Pinpoint the cell where the given text exists, returning its (X, Y) midpoint coordinate. 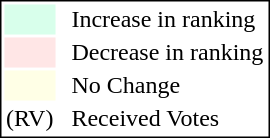
Increase in ranking (168, 19)
No Change (168, 85)
(RV) (29, 119)
Received Votes (168, 119)
Decrease in ranking (168, 53)
